Provide the (X, Y) coordinate of the cell's center where the given text is located.  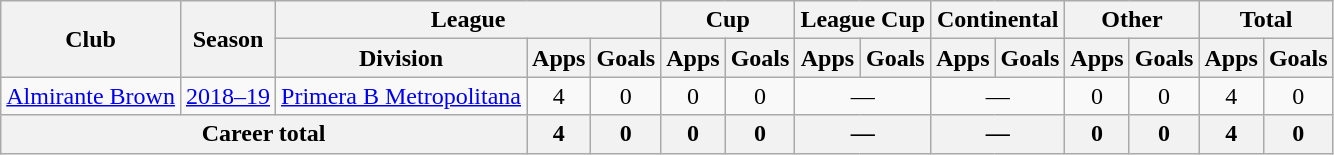
Total (1266, 20)
Other (1132, 20)
Cup (728, 20)
Continental (998, 20)
Almirante Brown (91, 96)
Primera B Metropolitana (402, 96)
2018–19 (228, 96)
League (468, 20)
League Cup (863, 20)
Division (402, 58)
Club (91, 39)
Season (228, 39)
Career total (264, 134)
